Determine the (X, Y) coordinate at the center of the cell enclosing the given text.  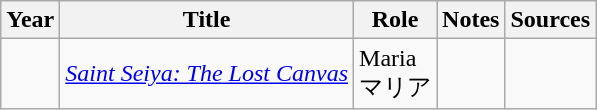
Title (207, 20)
Saint Seiya: The Lost Canvas (207, 74)
Role (396, 20)
Notes (471, 20)
Year (30, 20)
Sources (550, 20)
Mariaマリア (396, 74)
